Extract the (X, Y) coordinate from the center of the cell holding the provided text.  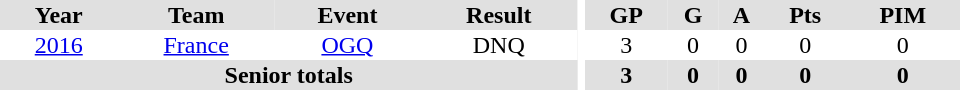
DNQ (498, 45)
2016 (58, 45)
OGQ (348, 45)
Senior totals (288, 75)
Event (348, 15)
Result (498, 15)
G (693, 15)
Team (196, 15)
PIM (902, 15)
GP (626, 15)
A (742, 15)
Pts (806, 15)
France (196, 45)
Year (58, 15)
